From the cell containing the given text, extract its center point as [X, Y] coordinate. 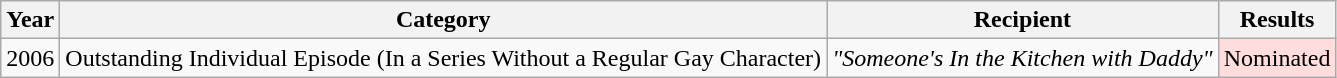
Year [30, 20]
Recipient [1023, 20]
Nominated [1277, 58]
Results [1277, 20]
2006 [30, 58]
"Someone's In the Kitchen with Daddy" [1023, 58]
Outstanding Individual Episode (In a Series Without a Regular Gay Character) [444, 58]
Category [444, 20]
